Scan for the cell matching the given text and deliver its [x, y] coordinate at center. 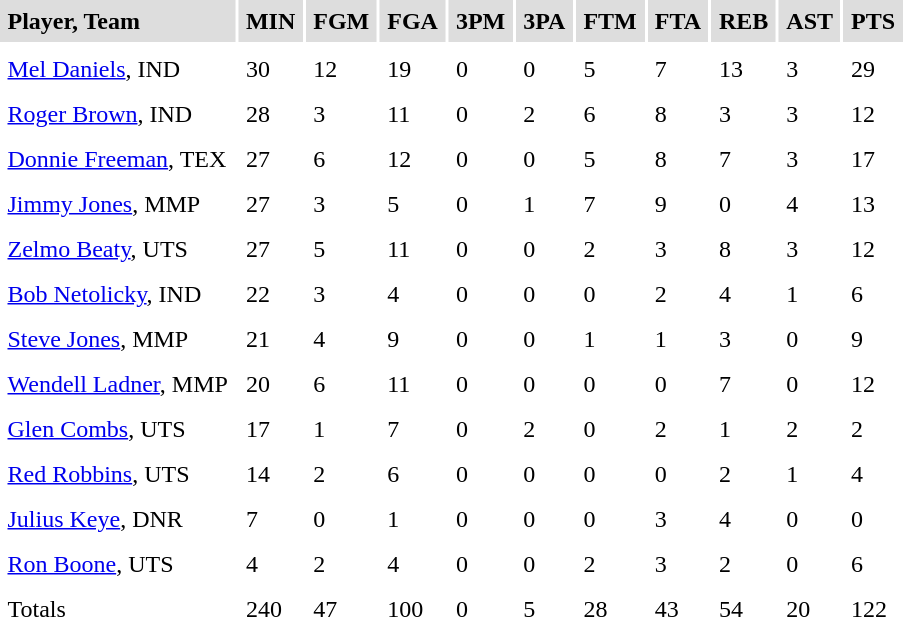
21 [270, 339]
Roger Brown, IND [118, 114]
REB [743, 21]
30 [270, 69]
3PA [544, 21]
FGM [342, 21]
14 [270, 474]
Mel Daniels, IND [118, 69]
Julius Keye, DNR [118, 519]
FTA [678, 21]
MIN [270, 21]
Wendell Ladner, MMP [118, 384]
19 [413, 69]
22 [270, 294]
3PM [480, 21]
20 [270, 384]
Donnie Freeman, TEX [118, 159]
Red Robbins, UTS [118, 474]
FTM [610, 21]
Bob Netolicky, IND [118, 294]
PTS [874, 21]
AST [810, 21]
Ron Boone, UTS [118, 564]
FGA [413, 21]
Zelmo Beaty, UTS [118, 249]
Player, Team [118, 21]
Steve Jones, MMP [118, 339]
29 [874, 69]
Jimmy Jones, MMP [118, 204]
28 [270, 114]
Glen Combs, UTS [118, 429]
